Output the (x, y) coordinate of the center of the cell containing the given text.  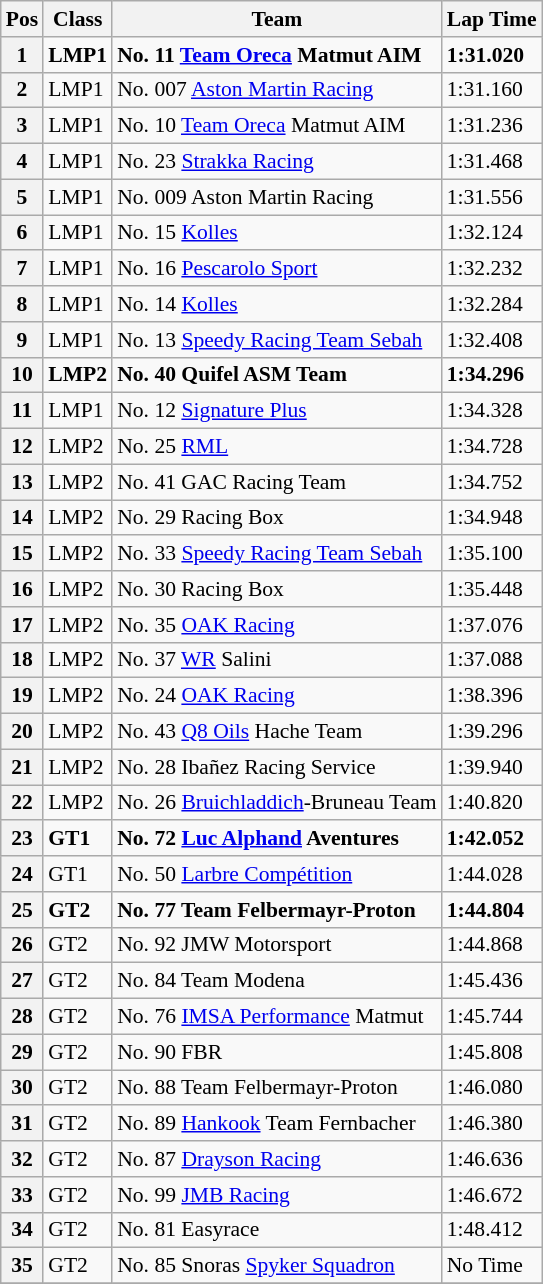
24 (22, 874)
1:35.100 (492, 554)
No. 25 RML (277, 447)
No. 007 Aston Martin Racing (277, 90)
2 (22, 90)
35 (22, 1266)
No. 10 Team Oreca Matmut AIM (277, 126)
1:31.020 (492, 55)
1:44.868 (492, 945)
34 (22, 1230)
No. 30 Racing Box (277, 589)
No. 13 Speedy Racing Team Sebah (277, 340)
No. 41 GAC Racing Team (277, 482)
1:38.396 (492, 696)
9 (22, 340)
1:31.160 (492, 90)
No. 24 OAK Racing (277, 696)
No. 23 Strakka Racing (277, 162)
No. 85 Snoras Spyker Squadron (277, 1266)
4 (22, 162)
6 (22, 233)
1:39.940 (492, 767)
17 (22, 625)
1 (22, 55)
1:46.080 (492, 1088)
1:32.408 (492, 340)
1:46.672 (492, 1195)
28 (22, 1017)
No. 90 FBR (277, 1052)
22 (22, 803)
3 (22, 126)
No. 87 Drayson Racing (277, 1159)
No. 11 Team Oreca Matmut AIM (277, 55)
33 (22, 1195)
No. 12 Signature Plus (277, 411)
20 (22, 732)
1:34.728 (492, 447)
1:31.556 (492, 197)
1:42.052 (492, 839)
No. 84 Team Modena (277, 981)
23 (22, 839)
No. 16 Pescarolo Sport (277, 269)
No. 35 OAK Racing (277, 625)
18 (22, 660)
Class (78, 19)
1:45.436 (492, 981)
19 (22, 696)
5 (22, 197)
1:35.448 (492, 589)
1:34.296 (492, 375)
1:31.236 (492, 126)
1:31.468 (492, 162)
Pos (22, 19)
1:34.948 (492, 518)
1:32.284 (492, 304)
32 (22, 1159)
1:37.088 (492, 660)
Lap Time (492, 19)
No. 29 Racing Box (277, 518)
1:37.076 (492, 625)
12 (22, 447)
15 (22, 554)
31 (22, 1124)
1:45.808 (492, 1052)
1:40.820 (492, 803)
No. 89 Hankook Team Fernbacher (277, 1124)
No. 77 Team Felbermayr-Proton (277, 910)
No. 009 Aston Martin Racing (277, 197)
1:48.412 (492, 1230)
No. 26 Bruichladdich-Bruneau Team (277, 803)
No. 81 Easyrace (277, 1230)
No. 33 Speedy Racing Team Sebah (277, 554)
No. 40 Quifel ASM Team (277, 375)
11 (22, 411)
1:32.232 (492, 269)
1:34.328 (492, 411)
No. 88 Team Felbermayr-Proton (277, 1088)
1:45.744 (492, 1017)
No. 92 JMW Motorsport (277, 945)
No. 76 IMSA Performance Matmut (277, 1017)
No. 15 Kolles (277, 233)
29 (22, 1052)
No. 28 Ibañez Racing Service (277, 767)
1:46.380 (492, 1124)
1:34.752 (492, 482)
27 (22, 981)
10 (22, 375)
No. 43 Q8 Oils Hache Team (277, 732)
1:39.296 (492, 732)
30 (22, 1088)
26 (22, 945)
13 (22, 482)
No. 99 JMB Racing (277, 1195)
1:44.028 (492, 874)
No Time (492, 1266)
16 (22, 589)
No. 37 WR Salini (277, 660)
1:46.636 (492, 1159)
No. 72 Luc Alphand Aventures (277, 839)
1:32.124 (492, 233)
7 (22, 269)
25 (22, 910)
8 (22, 304)
14 (22, 518)
Team (277, 19)
21 (22, 767)
No. 14 Kolles (277, 304)
1:44.804 (492, 910)
No. 50 Larbre Compétition (277, 874)
